Locate the cell with the specified text and output its [X, Y] center coordinate. 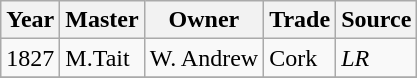
LR [376, 58]
M.Tait [102, 58]
Cork [300, 58]
Master [102, 20]
W. Andrew [204, 58]
1827 [30, 58]
Trade [300, 20]
Source [376, 20]
Year [30, 20]
Owner [204, 20]
